Determine the (x, y) coordinate at the center of the cell enclosing the given text.  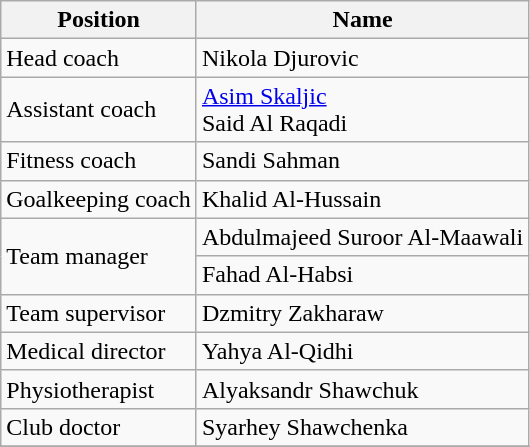
Team supervisor (99, 313)
Name (362, 20)
Position (99, 20)
Abdulmajeed Suroor Al-Maawali (362, 237)
Head coach (99, 58)
Fahad Al-Habsi (362, 275)
Fitness coach (99, 161)
Club doctor (99, 427)
Medical director (99, 351)
Khalid Al-Hussain (362, 199)
Physiotherapist (99, 389)
Nikola Djurovic (362, 58)
Team manager (99, 256)
Alyaksandr Shawchuk (362, 389)
Assistant coach (99, 110)
Syarhey Shawchenka (362, 427)
Asim Skaljic Said Al Raqadi (362, 110)
Yahya Al-Qidhi (362, 351)
Goalkeeping coach (99, 199)
Sandi Sahman (362, 161)
Dzmitry Zakharaw (362, 313)
